Return the (X, Y) coordinate for the center point of the cell that contains the specified text.  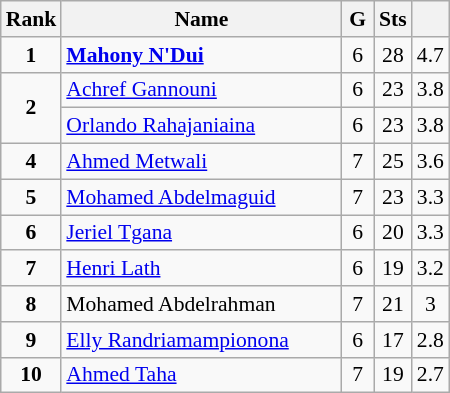
Ahmed Metwali (201, 162)
17 (393, 340)
10 (32, 375)
2 (32, 108)
3 (430, 304)
25 (393, 162)
Jeriel Tgana (201, 233)
4 (32, 162)
Henri Lath (201, 269)
2.8 (430, 340)
Achref Gannouni (201, 90)
Rank (32, 19)
1 (32, 55)
9 (32, 340)
4.7 (430, 55)
2.7 (430, 375)
Mohamed Abdelrahman (201, 304)
G (358, 19)
3.2 (430, 269)
Mohamed Abdelmaguid (201, 197)
Elly Randriamampionona (201, 340)
Name (201, 19)
28 (393, 55)
21 (393, 304)
20 (393, 233)
Orlando Rahajaniaina (201, 126)
3.6 (430, 162)
Ahmed Taha (201, 375)
5 (32, 197)
8 (32, 304)
Sts (393, 19)
Mahony N'Dui (201, 55)
